Pinpoint the cell where the given text exists, returning its [x, y] midpoint coordinate. 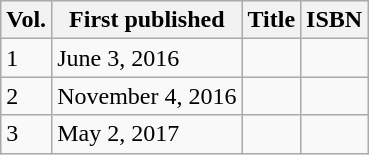
1 [26, 58]
First published [147, 20]
2 [26, 96]
Title [272, 20]
May 2, 2017 [147, 134]
Vol. [26, 20]
November 4, 2016 [147, 96]
June 3, 2016 [147, 58]
3 [26, 134]
ISBN [334, 20]
